Locate the cell with the specified text and output its (X, Y) center coordinate. 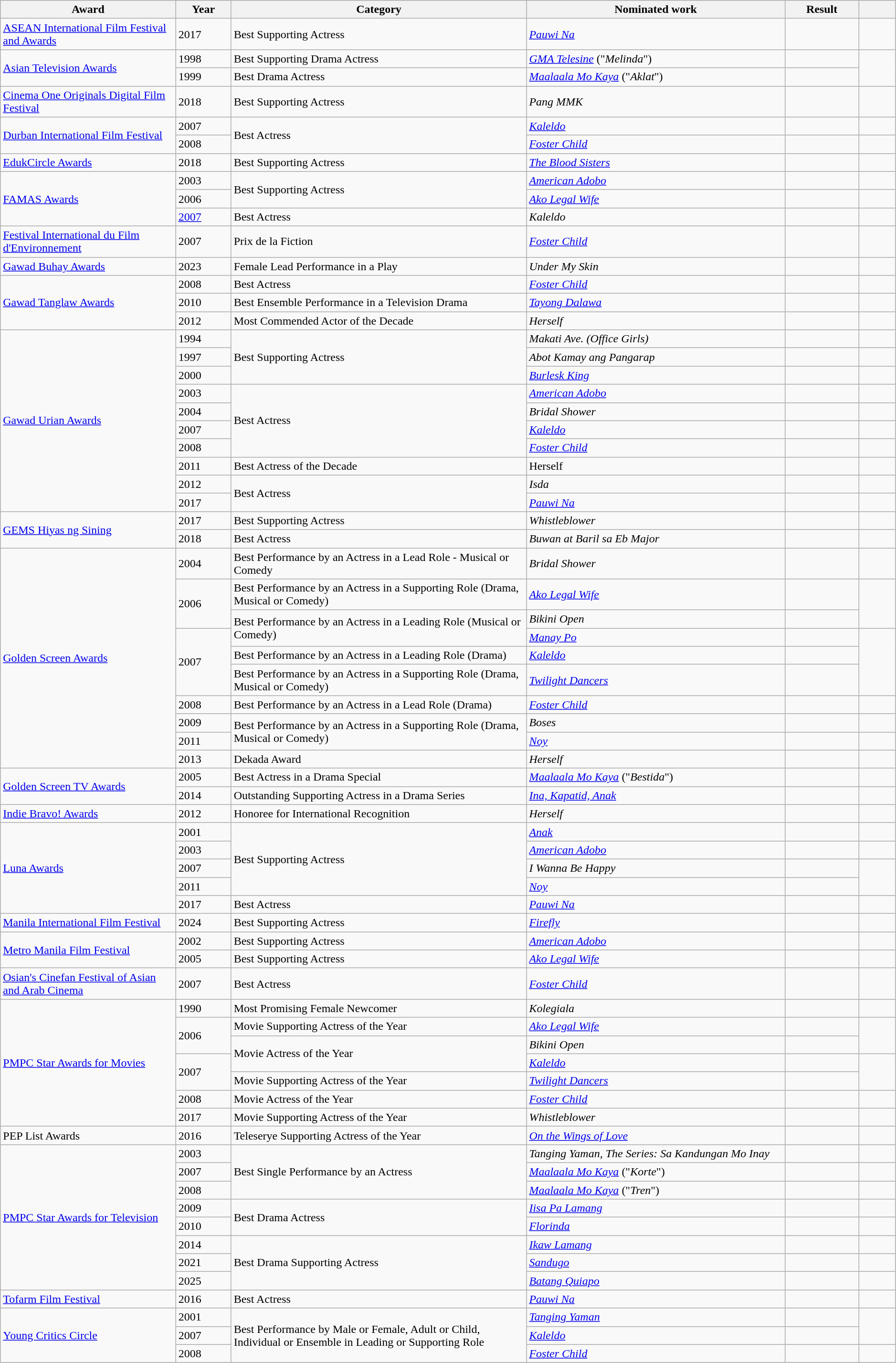
Abot Kamay ang Pangarap (656, 357)
Buwan at Baril sa Eb Major (656, 539)
Most Promising Female Newcomer (379, 1008)
Indie Bravo! Awards (88, 814)
Best Performance by Male or Female, Adult or Child, Individual or Ensemble in Leading or Supporting Role (379, 1335)
Best Single Performance by an Actress (379, 1172)
1990 (203, 1008)
The Blood Sisters (656, 162)
Golden Screen TV Awards (88, 786)
1998 (203, 59)
Firefly (656, 923)
Best Performance by an Actress in a Lead Role (Drama) (379, 705)
Award (88, 10)
Manila International Film Festival (88, 923)
Boses (656, 723)
Best Actress in a Drama Special (379, 777)
EdukCircle Awards (88, 162)
Anak (656, 832)
Durban International Film Festival (88, 135)
Iisa Pa Lamang (656, 1208)
1994 (203, 339)
Result (822, 10)
Osian's Cinefan Festival of Asian and Arab Cinema (88, 983)
Cinema One Originals Digital Film Festival (88, 101)
Best Drama Supporting Actress (379, 1263)
GEMS Hiyas ng Sining (88, 529)
Female Lead Performance in a Play (379, 266)
Florinda (656, 1226)
Makati Ave. (Office Girls) (656, 339)
Maalaala Mo Kaya ("Aklat") (656, 77)
1997 (203, 357)
2002 (203, 941)
Maalaala Mo Kaya ("Tren") (656, 1190)
Gawad Tanglaw Awards (88, 303)
Nominated work (656, 10)
Sandugo (656, 1263)
2021 (203, 1263)
Prix de la Fiction (379, 242)
PMPC Star Awards for Movies (88, 1063)
Burlesk King (656, 375)
Asian Television Awards (88, 68)
Honoree for International Recognition (379, 814)
2023 (203, 266)
Gawad Urian Awards (88, 421)
Maalaala Mo Kaya ("Bestida") (656, 777)
Batang Quiapo (656, 1281)
Most Commended Actor of the Decade (379, 321)
Gawad Buhay Awards (88, 266)
I Wanna Be Happy (656, 868)
Best Performance by an Actress in a Leading Role (Drama) (379, 655)
On the Wings of Love (656, 1135)
Year (203, 10)
PMPC Star Awards for Television (88, 1217)
Kolegiala (656, 1008)
1999 (203, 77)
2025 (203, 1281)
PEP List Awards (88, 1135)
Maalaala Mo Kaya ("Korte") (656, 1172)
Metro Manila Film Festival (88, 950)
ASEAN International Film Festival and Awards (88, 34)
2000 (203, 375)
Tanging Yaman, The Series: Sa Kandungan Mo Inay (656, 1153)
FAMAS Awards (88, 199)
GMA Telesine ("Melinda") (656, 59)
2024 (203, 923)
Tanging Yaman (656, 1317)
Isda (656, 484)
Luna Awards (88, 868)
Ikaw Lamang (656, 1245)
Best Ensemble Performance in a Television Drama (379, 303)
Ina, Kapatid, Anak (656, 795)
Best Performance by an Actress in a Leading Role (Musical or Comedy) (379, 628)
Tayong Dalawa (656, 303)
Best Performance by an Actress in a Lead Role - Musical or Comedy (379, 563)
Pang MMK (656, 101)
Best Supporting Drama Actress (379, 59)
Best Actress of the Decade (379, 466)
Teleserye Supporting Actress of the Year (379, 1135)
Outstanding Supporting Actress in a Drama Series (379, 795)
Festival International du Film d'Environnement (88, 242)
Young Critics Circle (88, 1335)
Tofarm Film Festival (88, 1299)
Under My Skin (656, 266)
Category (379, 10)
Golden Screen Awards (88, 658)
2013 (203, 759)
Manay Po (656, 637)
Dekada Award (379, 759)
